Search for the cell housing the specified text and yield its (x, y) center coordinate. 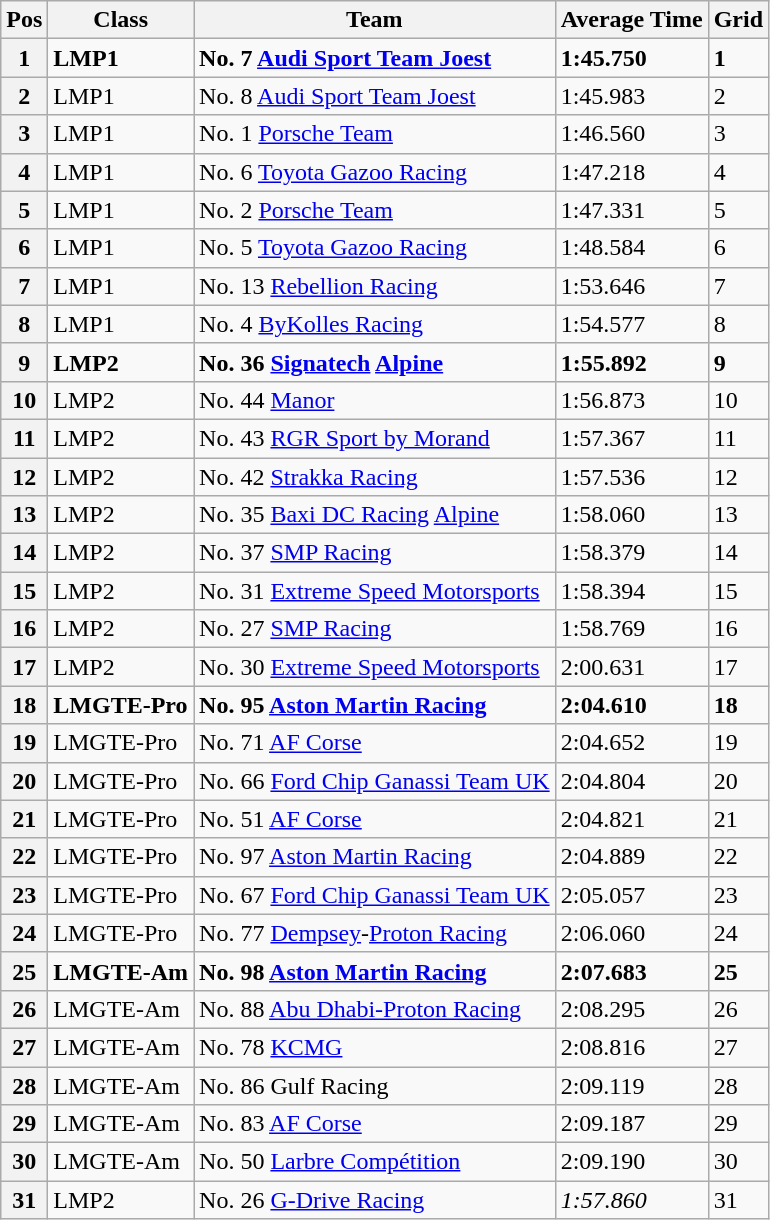
No. 95 Aston Martin Racing (375, 705)
Team (375, 20)
1:58.060 (632, 515)
No. 42 Strakka Racing (375, 477)
No. 30 Extreme Speed Motorsports (375, 667)
No. 36 Signatech Alpine (375, 362)
No. 37 SMP Racing (375, 553)
Pos (24, 20)
Average Time (632, 20)
No. 66 Ford Chip Ganassi Team UK (375, 781)
No. 77 Dempsey-Proton Racing (375, 933)
2:09.187 (632, 1124)
No. 27 SMP Racing (375, 629)
1:57.860 (632, 1200)
1:57.536 (632, 477)
1:54.577 (632, 324)
2:08.295 (632, 1009)
No. 97 Aston Martin Racing (375, 857)
No. 35 Baxi DC Racing Alpine (375, 515)
1:47.331 (632, 210)
1:57.367 (632, 438)
2:04.610 (632, 705)
No. 43 RGR Sport by Morand (375, 438)
2:09.119 (632, 1085)
1:48.584 (632, 248)
2:09.190 (632, 1162)
2:07.683 (632, 971)
2:04.889 (632, 857)
1:55.892 (632, 362)
No. 98 Aston Martin Racing (375, 971)
2:04.804 (632, 781)
2:05.057 (632, 895)
No. 71 AF Corse (375, 743)
No. 44 Manor (375, 400)
No. 8 Audi Sport Team Joest (375, 96)
1:53.646 (632, 286)
No. 6 Toyota Gazoo Racing (375, 172)
1:58.769 (632, 629)
No. 51 AF Corse (375, 819)
No. 1 Porsche Team (375, 134)
Class (121, 20)
No. 78 KCMG (375, 1047)
1:45.750 (632, 58)
2:04.652 (632, 743)
1:56.873 (632, 400)
1:45.983 (632, 96)
1:46.560 (632, 134)
No. 13 Rebellion Racing (375, 286)
1:58.379 (632, 553)
No. 83 AF Corse (375, 1124)
No. 2 Porsche Team (375, 210)
1:47.218 (632, 172)
No. 26 G-Drive Racing (375, 1200)
2:00.631 (632, 667)
2:06.060 (632, 933)
1:58.394 (632, 591)
No. 31 Extreme Speed Motorsports (375, 591)
2:04.821 (632, 819)
No. 50 Larbre Compétition (375, 1162)
No. 67 Ford Chip Ganassi Team UK (375, 895)
No. 88 Abu Dhabi-Proton Racing (375, 1009)
2:08.816 (632, 1047)
No. 5 Toyota Gazoo Racing (375, 248)
No. 7 Audi Sport Team Joest (375, 58)
No. 86 Gulf Racing (375, 1085)
No. 4 ByKolles Racing (375, 324)
Grid (738, 20)
